Return [X, Y] of the center of cell containing provided text 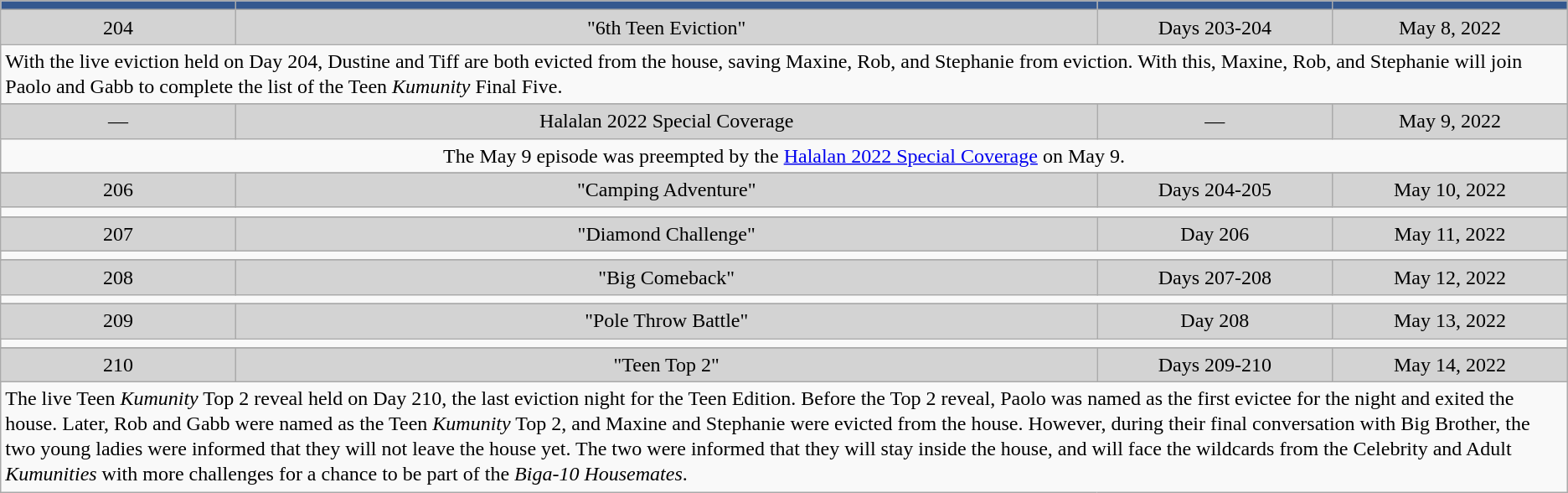
May 11, 2022 [1451, 233]
May 10, 2022 [1451, 189]
Day 206 [1215, 233]
"Big Comeback" [667, 277]
"Pole Throw Battle" [667, 320]
Halalan 2022 Special Coverage [667, 121]
May 8, 2022 [1451, 27]
Days 209-210 [1215, 366]
209 [119, 320]
207 [119, 233]
May 13, 2022 [1451, 320]
Days 207-208 [1215, 277]
May 14, 2022 [1451, 366]
210 [119, 366]
"Diamond Challenge" [667, 233]
May 9, 2022 [1451, 121]
204 [119, 27]
Days 203-204 [1215, 27]
Day 208 [1215, 320]
May 12, 2022 [1451, 277]
Days 204-205 [1215, 189]
"6th Teen Eviction" [667, 27]
The May 9 episode was preempted by the Halalan 2022 Special Coverage on May 9. [784, 156]
206 [119, 189]
208 [119, 277]
"Camping Adventure" [667, 189]
"Teen Top 2" [667, 366]
